Detect which cell encompasses the target text, then output its [X, Y] center coordinate. 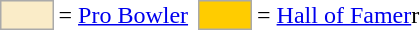
= Pro Bowler [124, 15]
